For the text-containing cell, return its midpoint in [X, Y] coordinate format. 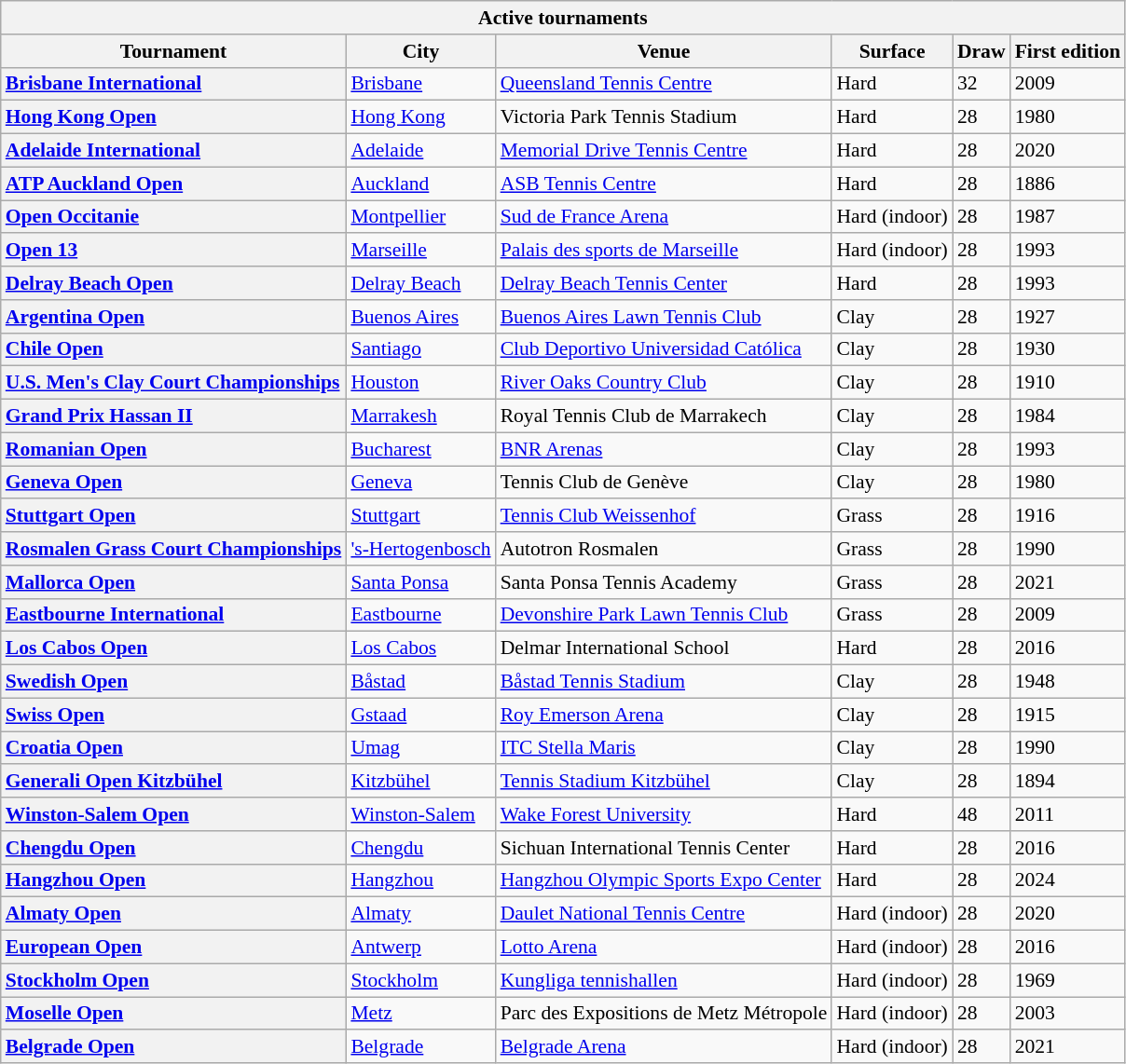
Chengdu Open [173, 848]
Croatia Open [173, 748]
European Open [173, 948]
Tennis Club de Genève [664, 483]
Santa Ponsa Tennis Academy [664, 582]
Los Cabos Open [173, 648]
Stuttgart [420, 516]
Stockholm [420, 980]
River Oaks Country Club [664, 383]
1916 [1068, 516]
Belgrade [420, 1047]
Belgrade Arena [664, 1047]
Delray Beach Tennis Center [664, 283]
Båstad [420, 682]
Marrakesh [420, 416]
Active tournaments [563, 18]
Antwerp [420, 948]
1886 [1068, 184]
2024 [1068, 880]
1910 [1068, 383]
Tennis Stadium Kitzbühel [664, 782]
2003 [1068, 1014]
1984 [1068, 416]
1927 [1068, 317]
Queensland Tennis Centre [664, 84]
Båstad Tennis Stadium [664, 682]
Club Deportivo Universidad Católica [664, 349]
Auckland [420, 184]
Hong Kong Open [173, 117]
Delmar International School [664, 648]
Sud de France Arena [664, 217]
Hangzhou [420, 880]
Venue [664, 51]
Generali Open Kitzbühel [173, 782]
1915 [1068, 715]
Royal Tennis Club de Marrakech [664, 416]
Stuttgart Open [173, 516]
1987 [1068, 217]
Mallorca Open [173, 582]
Geneva [420, 483]
Almaty [420, 914]
Bucharest [420, 449]
Adelaide [420, 151]
Eastbourne International [173, 615]
1948 [1068, 682]
1969 [1068, 980]
Tennis Club Weissenhof [664, 516]
Houston [420, 383]
ATP Auckland Open [173, 184]
Draw [982, 51]
Surface [891, 51]
Brisbane International [173, 84]
Kitzbühel [420, 782]
Santa Ponsa [420, 582]
U.S. Men's Clay Court Championships [173, 383]
2011 [1068, 814]
Romanian Open [173, 449]
Adelaide International [173, 151]
Hangzhou Olympic Sports Expo Center [664, 880]
Victoria Park Tennis Stadium [664, 117]
Devonshire Park Lawn Tennis Club [664, 615]
Lotto Arena [664, 948]
Grand Prix Hassan II [173, 416]
48 [982, 814]
BNR Arenas [664, 449]
Roy Emerson Arena [664, 715]
Brisbane [420, 84]
1930 [1068, 349]
Kungliga tennishallen [664, 980]
Montpellier [420, 217]
City [420, 51]
Gstaad [420, 715]
Autotron Rosmalen [664, 549]
Delray Beach [420, 283]
Rosmalen Grass Court Championships [173, 549]
Open Occitanie [173, 217]
Chengdu [420, 848]
Buenos Aires Lawn Tennis Club [664, 317]
Buenos Aires [420, 317]
Argentina Open [173, 317]
Memorial Drive Tennis Centre [664, 151]
Hangzhou Open [173, 880]
Geneva Open [173, 483]
ITC Stella Maris [664, 748]
32 [982, 84]
Daulet National Tennis Centre [664, 914]
Delray Beach Open [173, 283]
ASB Tennis Centre [664, 184]
Almaty Open [173, 914]
's-Hertogenbosch [420, 549]
1894 [1068, 782]
Tournament [173, 51]
Stockholm Open [173, 980]
Wake Forest University [664, 814]
Belgrade Open [173, 1047]
First edition [1068, 51]
Umag [420, 748]
Open 13 [173, 251]
Santiago [420, 349]
Los Cabos [420, 648]
Marseille [420, 251]
Chile Open [173, 349]
Swiss Open [173, 715]
Winston-Salem Open [173, 814]
Metz [420, 1014]
Swedish Open [173, 682]
Sichuan International Tennis Center [664, 848]
Parc des Expositions de Metz Métropole [664, 1014]
Moselle Open [173, 1014]
Eastbourne [420, 615]
Palais des sports de Marseille [664, 251]
Hong Kong [420, 117]
Winston-Salem [420, 814]
